Find where the given text appears and provide that cell's center as [x, y] coordinate. 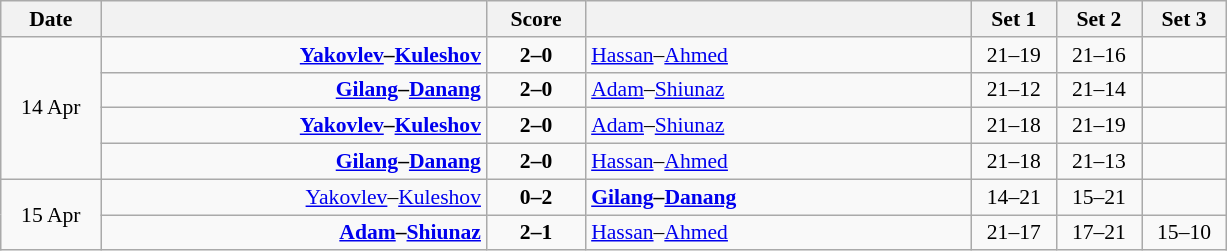
21–13 [1098, 162]
21–16 [1098, 55]
21–14 [1098, 90]
Set 2 [1098, 19]
Set 3 [1184, 19]
14–21 [1014, 197]
2–1 [536, 233]
15–21 [1098, 197]
17–21 [1098, 233]
21–12 [1014, 90]
Date [51, 19]
Score [536, 19]
21–17 [1014, 233]
15–10 [1184, 233]
14 Apr [51, 108]
15 Apr [51, 214]
0–2 [536, 197]
Set 1 [1014, 19]
